Output the [x, y] coordinate of the center of the cell containing the given text.  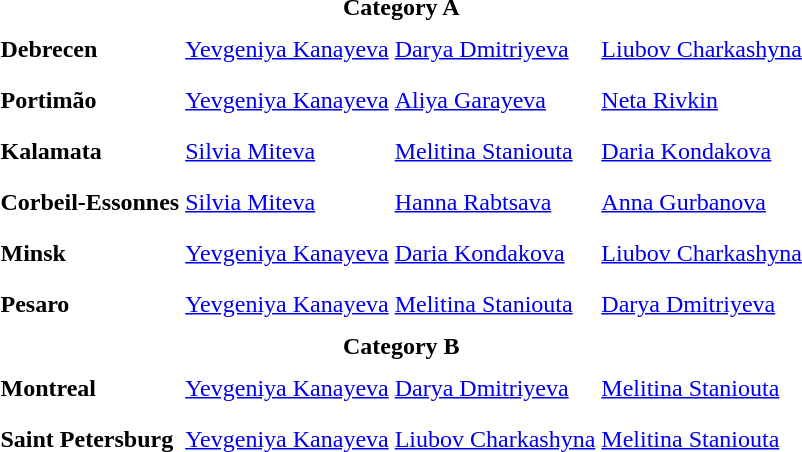
Hanna Rabtsava [495, 202]
Aliya Garayeva [495, 100]
Daria Kondakova [495, 253]
